Extract the [X, Y] coordinate from the center of the cell holding the provided text.  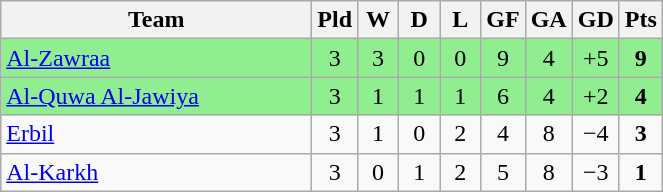
GD [596, 20]
Erbil [156, 134]
Al-Quwa Al-Jawiya [156, 96]
Team [156, 20]
D [420, 20]
Al-Zawraa [156, 58]
Al-Karkh [156, 172]
+5 [596, 58]
+2 [596, 96]
GA [548, 20]
−3 [596, 172]
Pld [335, 20]
W [378, 20]
6 [503, 96]
−4 [596, 134]
5 [503, 172]
Pts [640, 20]
GF [503, 20]
L [460, 20]
